Pinpoint the cell where the given text exists, returning its [X, Y] midpoint coordinate. 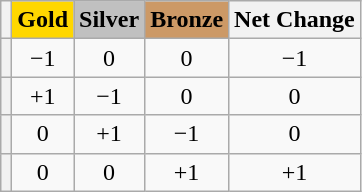
Gold [43, 20]
Silver [110, 20]
Net Change [295, 20]
Bronze [187, 20]
